Pinpoint the cell where the given text exists, returning its (x, y) midpoint coordinate. 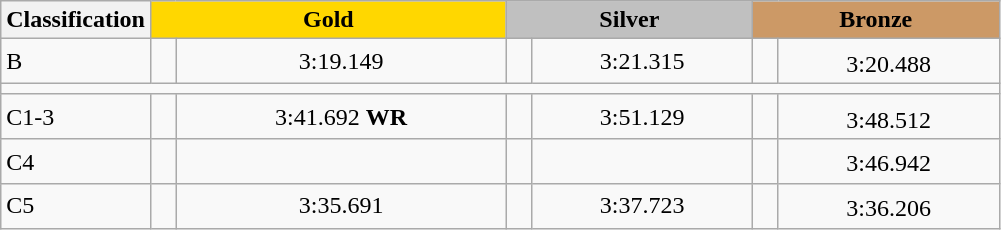
3:46.942 (888, 162)
C1-3 (76, 116)
3:48.512 (888, 116)
C4 (76, 162)
Classification (76, 20)
3:37.723 (642, 206)
3:20.488 (888, 62)
Silver (629, 20)
C5 (76, 206)
3:36.206 (888, 206)
3:41.692 WR (341, 116)
3:19.149 (341, 62)
Bronze (876, 20)
3:35.691 (341, 206)
B (76, 62)
3:51.129 (642, 116)
Gold (328, 20)
3:21.315 (642, 62)
